Output the [x, y] coordinate of the center of the cell containing the given text.  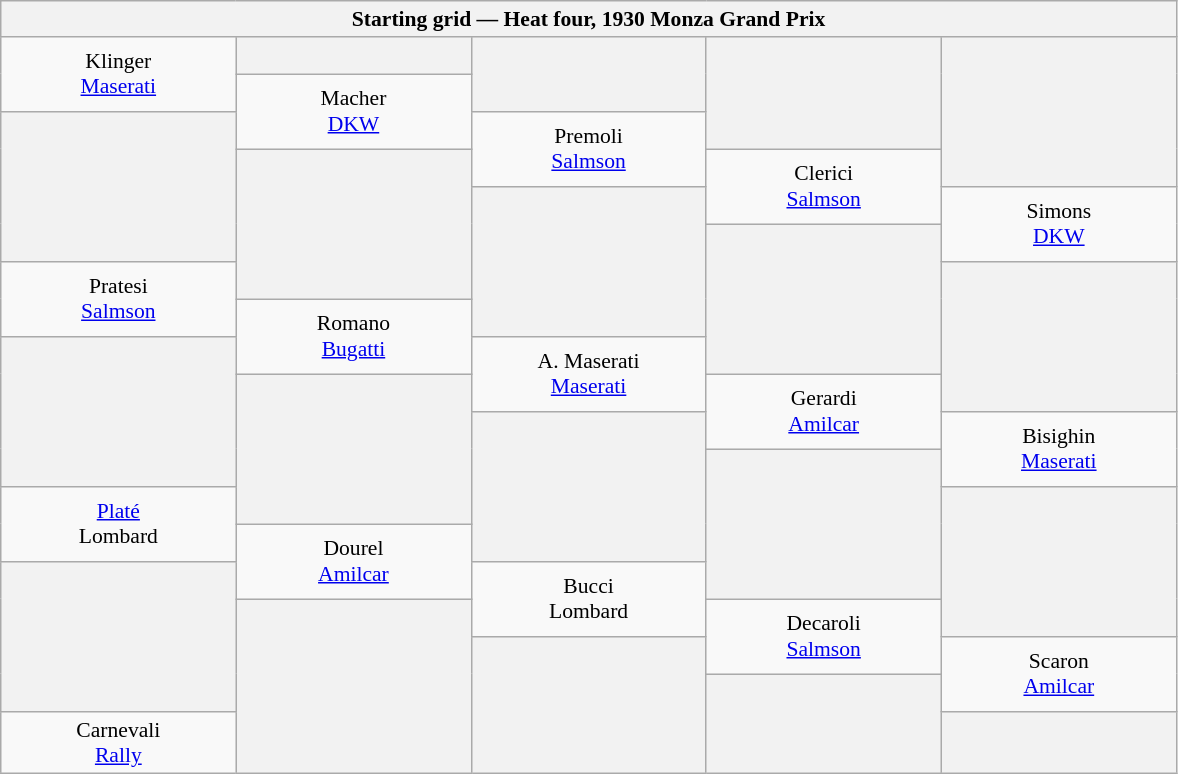
GerardiAmilcar [824, 412]
PremoliSalmson [588, 150]
DourelAmilcar [354, 562]
BucciLombard [588, 600]
MacherDKW [354, 112]
ClericiSalmson [824, 186]
Starting grid — Heat four, 1930 Monza Grand Prix [589, 19]
PlatéLombard [118, 524]
CarnevaliRally [118, 742]
PratesiSalmson [118, 300]
DecaroliSalmson [824, 636]
A. MaseratiMaserati [588, 374]
KlingerMaserati [118, 74]
SimonsDKW [1058, 224]
RomanoBugatti [354, 336]
ScaronAmilcar [1058, 674]
BisighinMaserati [1058, 450]
